Find where the given text appears and provide that cell's center as (x, y) coordinate. 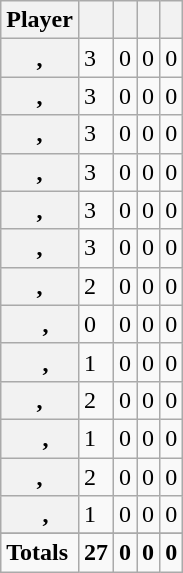
Player (40, 20)
27 (96, 553)
Totals (40, 553)
